Locate the cell with the specified text and output its [X, Y] center coordinate. 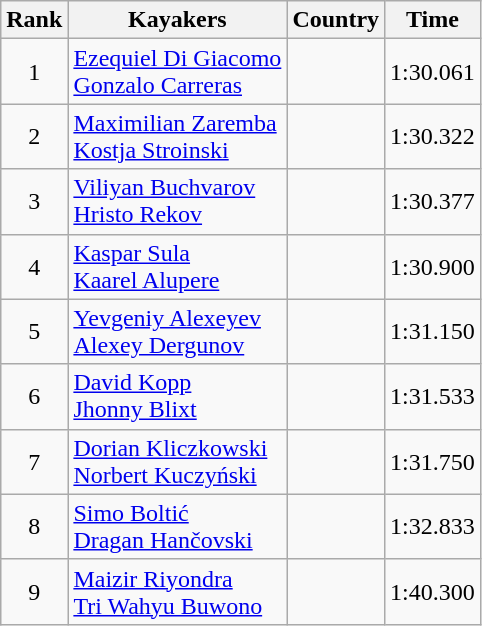
Maizir RiyondraTri Wahyu Buwono [178, 592]
Viliyan BuchvarovHristo Rekov [178, 202]
9 [34, 592]
Dorian KliczkowskiNorbert Kuczyński [178, 462]
1:30.061 [433, 72]
Kayakers [178, 20]
Country [336, 20]
8 [34, 526]
Simo BoltićDragan Hančovski [178, 526]
1:32.833 [433, 526]
1:31.533 [433, 396]
1:40.300 [433, 592]
1:30.377 [433, 202]
Yevgeniy AlexeyevAlexey Dergunov [178, 332]
1 [34, 72]
2 [34, 136]
Ezequiel Di GiacomoGonzalo Carreras [178, 72]
Kaspar SulaKaarel Alupere [178, 266]
Rank [34, 20]
5 [34, 332]
David KoppJhonny Blixt [178, 396]
3 [34, 202]
4 [34, 266]
1:31.750 [433, 462]
Maximilian ZarembaKostja Stroinski [178, 136]
6 [34, 396]
7 [34, 462]
1:30.322 [433, 136]
1:30.900 [433, 266]
Time [433, 20]
1:31.150 [433, 332]
